Search for the cell housing the specified text and yield its (X, Y) center coordinate. 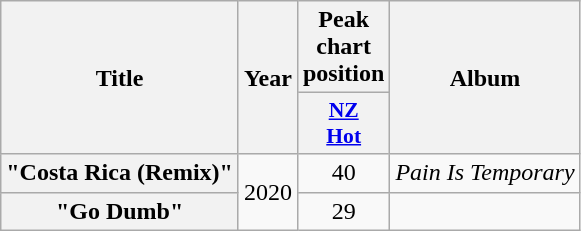
Album (485, 78)
29 (343, 211)
Peak chart position (343, 47)
"Go Dumb" (120, 211)
"Costa Rica (Remix)" (120, 173)
NZHot (343, 124)
2020 (268, 192)
Year (268, 78)
40 (343, 173)
Pain Is Temporary (485, 173)
Title (120, 78)
